Determine the [X, Y] coordinate at the center of the cell enclosing the given text.  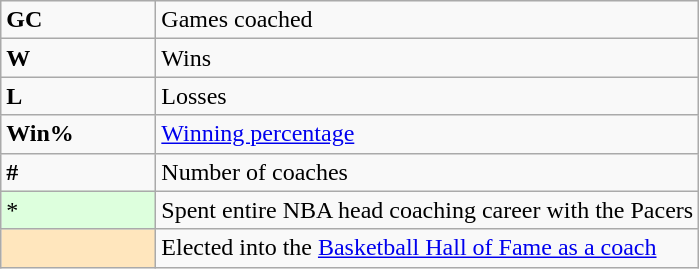
Spent entire NBA head coaching career with the Pacers [428, 210]
W [78, 58]
GC [78, 20]
Winning percentage [428, 134]
Wins [428, 58]
Win% [78, 134]
* [78, 210]
# [78, 172]
Games coached [428, 20]
L [78, 96]
Elected into the Basketball Hall of Fame as a coach [428, 248]
Losses [428, 96]
Number of coaches [428, 172]
